Detect which cell encompasses the target text, then output its [x, y] center coordinate. 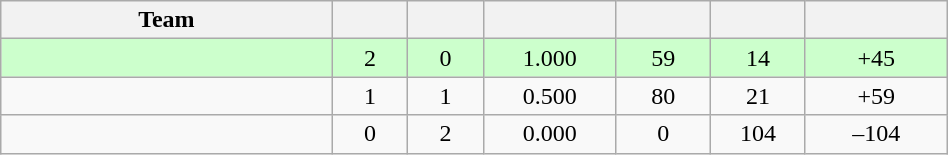
80 [664, 96]
0.000 [549, 134]
104 [758, 134]
Team [166, 20]
59 [664, 58]
–104 [876, 134]
1.000 [549, 58]
0.500 [549, 96]
21 [758, 96]
+59 [876, 96]
14 [758, 58]
+45 [876, 58]
